Find where the given text appears and provide that cell's center as (X, Y) coordinate. 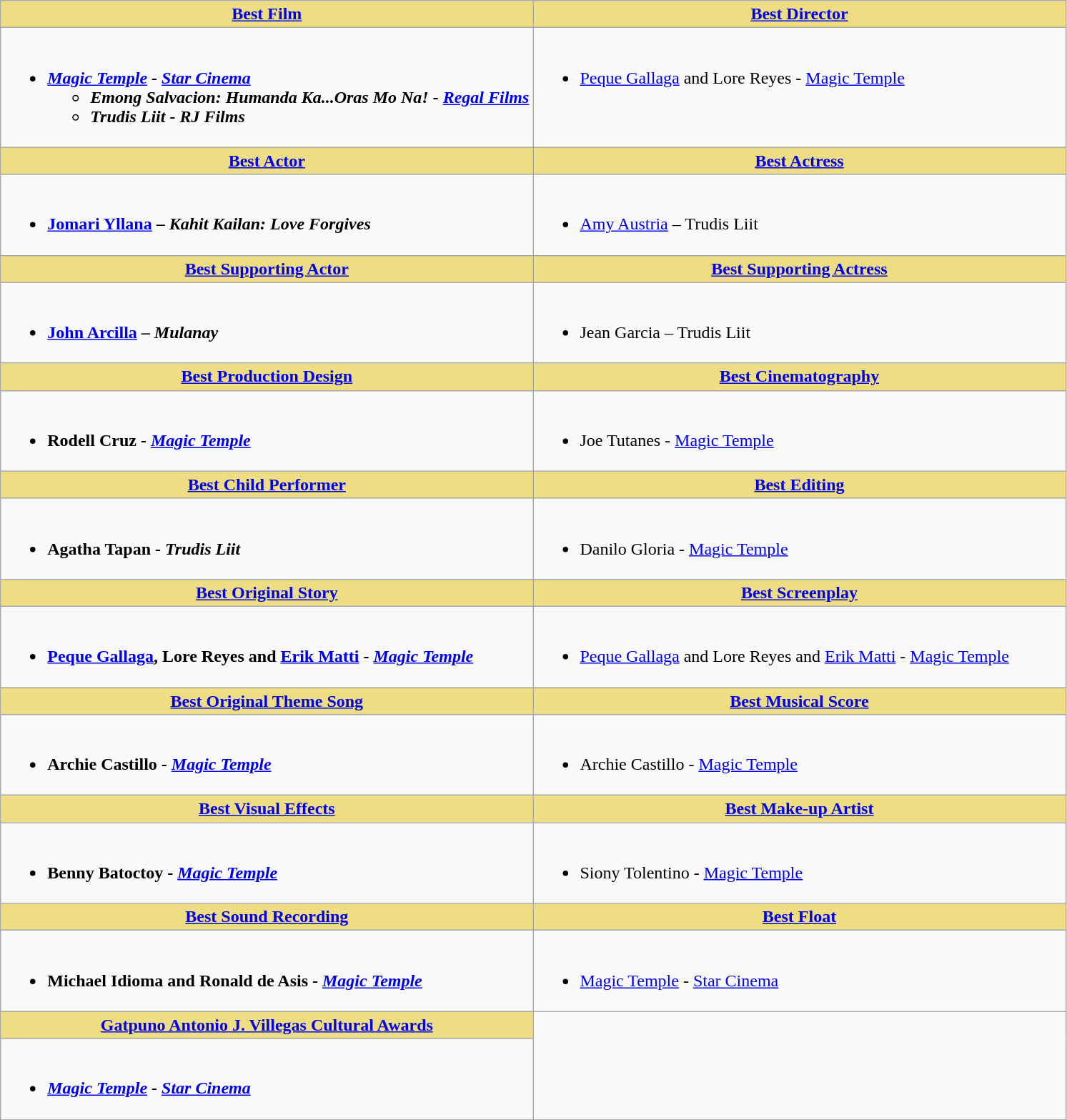
Best Supporting Actor (267, 269)
Best Original Theme Song (267, 701)
Peque Gallaga and Lore Reyes - Magic Temple (799, 87)
Siony Tolentino - Magic Temple (799, 863)
Best Make-up Artist (799, 809)
Danilo Gloria - Magic Temple (799, 539)
Best Director (799, 14)
Best Float (799, 917)
Best Actor (267, 161)
Magic Temple - Star CinemaEmong Salvacion: Humanda Ka...Oras Mo Na! - Regal Films Trudis Liit - RJ Films (267, 87)
Peque Gallaga, Lore Reyes and Erik Matti - Magic Temple (267, 646)
Peque Gallaga and Lore Reyes and Erik Matti - Magic Temple (799, 646)
Best Editing (799, 485)
John Arcilla – Mulanay (267, 323)
Jomari Yllana – Kahit Kailan: Love Forgives (267, 214)
Jean Garcia – Trudis Liit (799, 323)
Agatha Tapan - Trudis Liit (267, 539)
Benny Batoctoy - Magic Temple (267, 863)
Best Visual Effects (267, 809)
Gatpuno Antonio J. Villegas Cultural Awards (267, 1025)
Best Musical Score (799, 701)
Best Cinematography (799, 377)
Best Production Design (267, 377)
Joe Tutanes - Magic Temple (799, 430)
Michael Idioma and Ronald de Asis - Magic Temple (267, 971)
Rodell Cruz - Magic Temple (267, 430)
Amy Austria – Trudis Liit (799, 214)
Best Film (267, 14)
Best Sound Recording (267, 917)
Best Actress (799, 161)
Best Child Performer (267, 485)
Best Screenplay (799, 593)
Best Original Story (267, 593)
Best Supporting Actress (799, 269)
